Return the [x, y] coordinate for the center point of the cell that contains the specified text.  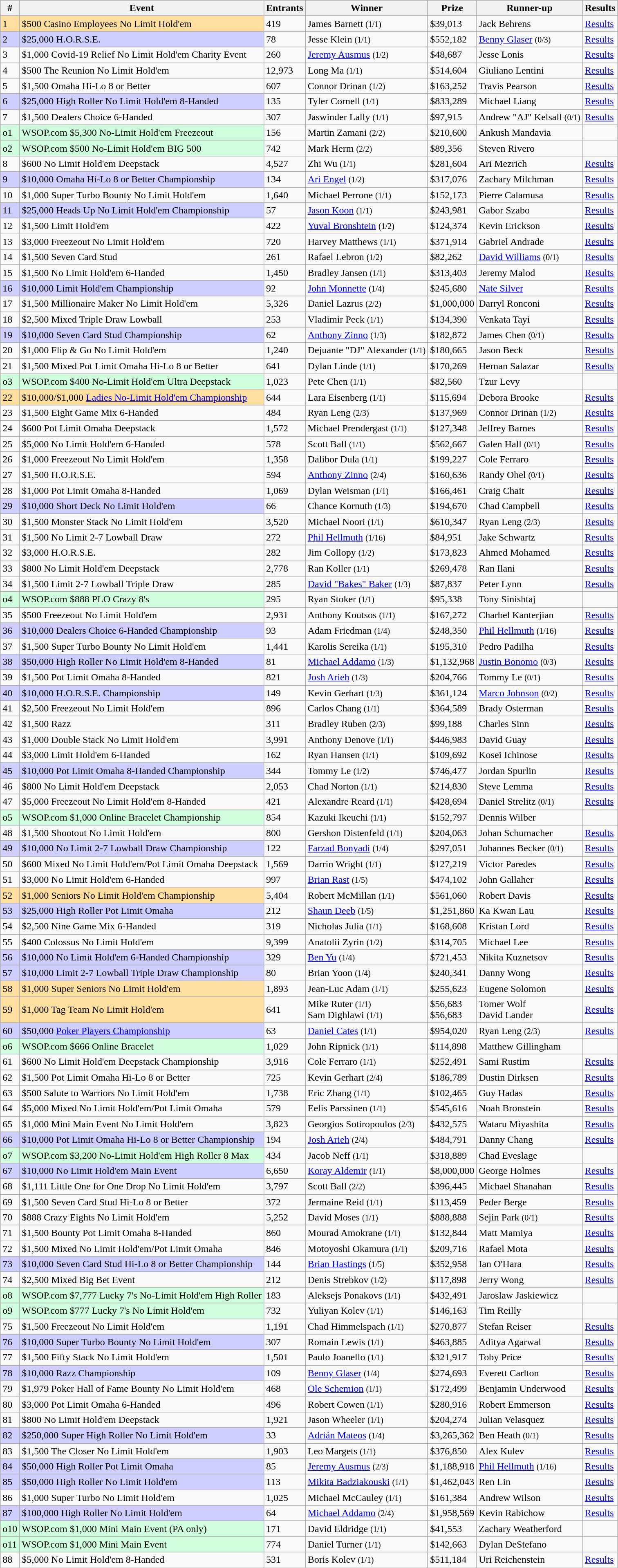
$113,459 [452, 1202]
WSOP.com $1,000 Mini Main Event (PA only) [142, 1529]
Long Ma (1/1) [366, 70]
$274,693 [452, 1373]
Anthony Denove (1/1) [366, 740]
$41,553 [452, 1529]
David "Bakes" Baker (1/3) [366, 584]
$5,000 Freezeout No Limit Hold'em 8-Handed [142, 802]
Kevin Rabichow [530, 1513]
$318,889 [452, 1155]
2,053 [284, 786]
$610,347 [452, 522]
1,240 [284, 350]
Jack Behrens [530, 24]
Sami Rustim [530, 1062]
484 [284, 413]
6 [10, 101]
36 [10, 630]
$182,872 [452, 335]
Pete Chen (1/1) [366, 381]
WSOP.com $888 PLO Crazy 8's [142, 599]
Jaswinder Lally (1/1) [366, 117]
47 [10, 802]
$1,251,860 [452, 911]
422 [284, 226]
$562,667 [452, 444]
$10,000 Seven Card Stud Championship [142, 335]
Winner [366, 8]
39 [10, 677]
3,797 [284, 1186]
Daniel Strelitz (0/1) [530, 802]
434 [284, 1155]
Prize [452, 8]
Martin Zamani (2/2) [366, 132]
24 [10, 428]
$400 Colossus No Limit Hold'em [142, 942]
Ole Schemion (1/1) [366, 1389]
38 [10, 662]
531 [284, 1560]
$99,188 [452, 724]
Chad Eveslage [530, 1155]
$500 The Reunion No Limit Hold'em [142, 70]
$432,575 [452, 1124]
$1,500 Pot Limit Omaha 8-Handed [142, 677]
Cole Ferraro (1/1) [366, 1062]
171 [284, 1529]
26 [10, 460]
Jesse Lonis [530, 55]
$1,000 Pot Limit Omaha 8-Handed [142, 491]
65 [10, 1124]
4,527 [284, 164]
Dylan Linde (1/1) [366, 366]
$600 No Limit Hold'em Deepstack [142, 164]
$50,000 High Roller Pot Limit Omaha [142, 1467]
496 [284, 1404]
Aditya Agarwal [530, 1342]
Runner-up [530, 8]
# [10, 8]
$2,500 Freezeout No Limit Hold'em [142, 709]
$146,163 [452, 1311]
344 [284, 771]
329 [284, 958]
$1,000 Super Seniors No Limit Hold'em [142, 989]
51 [10, 879]
$1,000 Seniors No Limit Hold'em Championship [142, 895]
Romain Lewis (1/1) [366, 1342]
$269,478 [452, 568]
31 [10, 537]
Koray Aldemir (1/1) [366, 1171]
$1,500 Eight Game Mix 6-Handed [142, 413]
2,778 [284, 568]
$194,670 [452, 506]
1,191 [284, 1326]
$552,182 [452, 39]
$600 Mixed No Limit Hold'em/Pot Limit Omaha Deepstack [142, 864]
$484,791 [452, 1140]
$10,000/$1,000 Ladies No-Limit Hold'em Championship [142, 397]
3 [10, 55]
$152,797 [452, 817]
Chad Himmelspach (1/1) [366, 1326]
854 [284, 817]
$50,000 Poker Players Championship [142, 1031]
Kevin Erickson [530, 226]
32 [10, 553]
70 [10, 1218]
Nate Silver [530, 288]
42 [10, 724]
594 [284, 475]
$280,916 [452, 1404]
Jake Schwartz [530, 537]
37 [10, 646]
46 [10, 786]
7 [10, 117]
$102,465 [452, 1093]
260 [284, 55]
$195,310 [452, 646]
Jeremy Malod [530, 273]
25 [10, 444]
56 [10, 958]
997 [284, 879]
Craig Chait [530, 491]
Robert Cowen (1/1) [366, 1404]
Gershon Distenfeld (1/1) [366, 833]
Tyler Cornell (1/1) [366, 101]
$446,983 [452, 740]
468 [284, 1389]
1,893 [284, 989]
Marco Johnson (0/2) [530, 693]
Eric Zhang (1/1) [366, 1093]
Venkata Tayi [530, 319]
Ahmed Mohamed [530, 553]
Anthony Zinno (1/3) [366, 335]
Ryan Hansen (1/1) [366, 755]
Rafael Mota [530, 1249]
$10,000 Pot Limit Omaha 8-Handed Championship [142, 771]
Tomer Wolf David Lander [530, 1010]
Robert McMillan (1/1) [366, 895]
Ran Koller (1/1) [366, 568]
Kazuki Ikeuchi (1/1) [366, 817]
Event [142, 8]
o10 [10, 1529]
Daniel Lazrus (2/2) [366, 304]
1,029 [284, 1046]
113 [284, 1482]
Travis Pearson [530, 86]
30 [10, 522]
Nikita Kuznetsov [530, 958]
$317,076 [452, 179]
o8 [10, 1295]
87 [10, 1513]
$50,000 High Roller No Limit Hold'em 8-Handed [142, 662]
Michael Addamo (2/4) [366, 1513]
$172,499 [452, 1389]
Kosei Ichinose [530, 755]
860 [284, 1233]
$1,500 Shootout No Limit Hold'em [142, 833]
Jeremy Ausmus (2/3) [366, 1467]
Jason Koon (1/1) [366, 211]
Robert Emmerson [530, 1404]
Daniel Cates (1/1) [366, 1031]
Chad Campbell [530, 506]
$82,560 [452, 381]
$3,000 H.O.R.S.E. [142, 553]
732 [284, 1311]
Andrew Wilson [530, 1498]
Adrián Mateos (1/4) [366, 1435]
$209,716 [452, 1249]
75 [10, 1326]
o2 [10, 148]
$56,683$56,683 [452, 1010]
Darryl Ronconi [530, 304]
Ka Kwan Lau [530, 911]
$500 Casino Employees No Limit Hold'em [142, 24]
$48,687 [452, 55]
644 [284, 397]
Randy Ohel (0/1) [530, 475]
Guy Hadas [530, 1093]
$376,850 [452, 1451]
821 [284, 677]
$248,350 [452, 630]
WSOP.com $7,777 Lucky 7's No-Limit Hold'em High Roller [142, 1295]
George Holmes [530, 1171]
$600 Pot Limit Omaha Deepstack [142, 428]
60 [10, 1031]
$1,500 Monster Stack No Limit Hold'em [142, 522]
84 [10, 1467]
Alexandre Reard (1/1) [366, 802]
Chad Norton (1/1) [366, 786]
Ari Mezrich [530, 164]
$186,789 [452, 1077]
$152,173 [452, 195]
Justin Bonomo (0/3) [530, 662]
$1,500 The Closer No Limit Hold'em [142, 1451]
Matt Mamiya [530, 1233]
720 [284, 242]
$199,227 [452, 460]
$10,000 Dealers Choice 6-Handed Championship [142, 630]
$214,830 [452, 786]
71 [10, 1233]
144 [284, 1264]
$600 No Limit Hold'em Deepstack Championship [142, 1062]
Tony Sinishtaj [530, 599]
58 [10, 989]
72 [10, 1249]
846 [284, 1249]
48 [10, 833]
1,025 [284, 1498]
742 [284, 148]
$1,000 Flip & Go No Limit Hold'em [142, 350]
$210,600 [452, 132]
3,991 [284, 740]
1,358 [284, 460]
$25,000 High Roller No Limit Hold'em 8-Handed [142, 101]
WSOP.com $3,200 No-Limit Hold'em High Roller 8 Max [142, 1155]
John Ripnick (1/1) [366, 1046]
Georgios Sotiropoulos (2/3) [366, 1124]
$1,000 Tag Team No Limit Hold'em [142, 1010]
o6 [10, 1046]
$1,111 Little One for One Drop No Limit Hold'em [142, 1186]
Shaun Deeb (1/5) [366, 911]
Victor Paredes [530, 864]
419 [284, 24]
8 [10, 164]
James Chen (0/1) [530, 335]
17 [10, 304]
$25,000 High Roller Pot Limit Omaha [142, 911]
Ankush Mandavia [530, 132]
Danny Wong [530, 973]
Kevin Gerhart (1/3) [366, 693]
20 [10, 350]
Pierre Calamusa [530, 195]
$109,692 [452, 755]
59 [10, 1010]
Anthony Koutsos (1/1) [366, 615]
421 [284, 802]
o3 [10, 381]
$10,000 No Limit Hold'em 6-Handed Championship [142, 958]
Leo Margets (1/1) [366, 1451]
Adam Friedman (1/4) [366, 630]
$2,500 Mixed Triple Draw Lowball [142, 319]
69 [10, 1202]
$245,680 [452, 288]
Charles Sinn [530, 724]
Debora Brooke [530, 397]
$173,823 [452, 553]
$1,000 Super Turbo Bounty No Limit Hold'em [142, 195]
$8,000,000 [452, 1171]
Jermaine Reid (1/1) [366, 1202]
52 [10, 895]
5,326 [284, 304]
$204,766 [452, 677]
$1,000 Covid-19 Relief No Limit Hold'em Charity Event [142, 55]
40 [10, 693]
o5 [10, 817]
282 [284, 553]
Denis Strebkov (1/2) [366, 1280]
$1,500 Millionaire Maker No Limit Hold'em [142, 304]
$1,500 Mixed No Limit Hold'em/Pot Limit Omaha [142, 1249]
1,569 [284, 864]
Benny Glaser (0/3) [530, 39]
Ari Engel (1/2) [366, 179]
Jesse Klein (1/1) [366, 39]
$321,917 [452, 1357]
Benny Glaser (1/4) [366, 1373]
6,650 [284, 1171]
607 [284, 86]
Paulo Joanello (1/1) [366, 1357]
David Eldridge (1/1) [366, 1529]
12,973 [284, 70]
$10,000 Limit Hold'em Championship [142, 288]
$50,000 High Roller No Limit Hold'em [142, 1482]
Jeremy Ausmus (1/2) [366, 55]
$270,877 [452, 1326]
$1,500 Freezeout No Limit Hold'em [142, 1326]
Kristan Lord [530, 926]
Mikita Badziakouski (1/1) [366, 1482]
$161,384 [452, 1498]
Aleksejs Ponakovs (1/1) [366, 1295]
Jean-Luc Adam (1/1) [366, 989]
$1,500 Pot Limit Omaha Hi-Lo 8 or Better [142, 1077]
$1,188,918 [452, 1467]
Brady Osterman [530, 709]
83 [10, 1451]
$1,500 Limit Hold'em [142, 226]
John Gallaher [530, 879]
$82,262 [452, 257]
Galen Hall (0/1) [530, 444]
$117,898 [452, 1280]
15 [10, 273]
319 [284, 926]
Tzur Levy [530, 381]
Motoyoshi Okamura (1/1) [366, 1249]
$114,898 [452, 1046]
Jason Beck [530, 350]
295 [284, 599]
1,903 [284, 1451]
Michael Noori (1/1) [366, 522]
$1,500 Dealers Choice 6-Handed [142, 117]
Jason Wheeler (1/1) [366, 1420]
$5,000 Mixed No Limit Hold'em/Pot Limit Omaha [142, 1108]
$252,491 [452, 1062]
$1,500 H.O.R.S.E. [142, 475]
9,399 [284, 942]
$833,289 [452, 101]
$1,462,043 [452, 1482]
135 [284, 101]
45 [10, 771]
Bradley Ruben (2/3) [366, 724]
43 [10, 740]
27 [10, 475]
$10,000 H.O.R.S.E. Championship [142, 693]
Danny Chang [530, 1140]
Ben Heath (0/1) [530, 1435]
Cole Ferraro [530, 460]
Dalibor Dula (1/1) [366, 460]
Scott Ball (2/2) [366, 1186]
Gabriel Andrade [530, 242]
Dennis Wilber [530, 817]
WSOP.com $500 No-Limit Hold'em BIG 500 [142, 148]
Brian Yoon (1/4) [366, 973]
$352,958 [452, 1264]
WSOP.com $5,300 No-Limit Hold'em Freezeout [142, 132]
$721,453 [452, 958]
Ren Lin [530, 1482]
61 [10, 1062]
3,520 [284, 522]
23 [10, 413]
Ian O'Hara [530, 1264]
$134,390 [452, 319]
$10,000 No Limit Hold'em Main Event [142, 1171]
82 [10, 1435]
Tommy Le (1/2) [366, 771]
Peter Lynn [530, 584]
$5,000 No Limit Hold'em 6-Handed [142, 444]
$364,589 [452, 709]
14 [10, 257]
5 [10, 86]
$25,000 H.O.R.S.E. [142, 39]
$2,500 Mixed Big Bet Event [142, 1280]
$1,000 Double Stack No Limit Hold'em [142, 740]
67 [10, 1171]
Scott Ball (1/1) [366, 444]
156 [284, 132]
Jacob Neff (1/1) [366, 1155]
$204,063 [452, 833]
285 [284, 584]
$124,374 [452, 226]
3,823 [284, 1124]
Farzad Bonyadi (1/4) [366, 848]
Carlos Chang (1/1) [366, 709]
Rafael Lebron (1/2) [366, 257]
$511,184 [452, 1560]
$168,608 [452, 926]
122 [284, 848]
WSOP.com $1,000 Mini Main Event [142, 1544]
Michael Perrone (1/1) [366, 195]
149 [284, 693]
$25,000 Heads Up No Limit Hold'em Championship [142, 211]
88 [10, 1560]
Brian Hastings (1/5) [366, 1264]
WSOP.com $1,000 Online Bracelet Championship [142, 817]
16 [10, 288]
$314,705 [452, 942]
1,640 [284, 195]
Stefan Reiser [530, 1326]
Toby Price [530, 1357]
Mark Herm (2/2) [366, 148]
Dustin Dirksen [530, 1077]
Zachary Milchman [530, 179]
$1,500 Seven Card Stud Hi-Lo 8 or Better [142, 1202]
1,572 [284, 428]
Sejin Park (0/1) [530, 1218]
$166,461 [452, 491]
Steven Rivero [530, 148]
$561,060 [452, 895]
$1,500 Bounty Pot Limit Omaha 8-Handed [142, 1233]
$115,694 [452, 397]
David Moses (1/1) [366, 1218]
Michael Prendergast (1/1) [366, 428]
$10,000 Short Deck No Limit Hold'em [142, 506]
109 [284, 1373]
Robert Davis [530, 895]
$5,000 No Limit Hold'em 8-Handed [142, 1560]
Michael Shanahan [530, 1186]
Wataru Miyashita [530, 1124]
74 [10, 1280]
54 [10, 926]
$888 Crazy Eights No Limit Hold'em [142, 1218]
Giuliano Lentini [530, 70]
$3,000 Freezeout No Limit Hold'em [142, 242]
Josh Arieh (2/4) [366, 1140]
183 [284, 1295]
$1,500 Mixed Pot Limit Omaha Hi-Lo 8 or Better [142, 366]
$1,500 Seven Card Stud [142, 257]
1,441 [284, 646]
$432,491 [452, 1295]
41 [10, 709]
$361,124 [452, 693]
$396,445 [452, 1186]
194 [284, 1140]
Yuval Bronshtein (1/2) [366, 226]
$100,000 High Roller No Limit Hold'em [142, 1513]
$746,477 [452, 771]
$10,000 Super Turbo Bounty No Limit Hold'em [142, 1342]
49 [10, 848]
$1,979 Poker Hall of Fame Bounty No Limit Hold'em [142, 1389]
Andrew "AJ" Kelsall (0/1) [530, 117]
Anthony Zinno (2/4) [366, 475]
$10,000 Razz Championship [142, 1373]
$1,500 No Limit Hold'em 6-Handed [142, 273]
77 [10, 1357]
1,023 [284, 381]
$10,000 No Limit 2-7 Lowball Draw Championship [142, 848]
Bradley Jansen (1/1) [366, 273]
Johannes Becker (0/1) [530, 848]
$474,102 [452, 879]
28 [10, 491]
Josh Arieh (1/3) [366, 677]
Zhi Wu (1/1) [366, 164]
Jordan Spurlin [530, 771]
Dylan Weisman (1/1) [366, 491]
Entrants [284, 8]
$97,915 [452, 117]
Hernan Salazar [530, 366]
Darrin Wright (1/1) [366, 864]
$3,000 No Limit Hold'em 6-Handed [142, 879]
1,738 [284, 1093]
$545,616 [452, 1108]
579 [284, 1108]
o4 [10, 599]
Benjamin Underwood [530, 1389]
$10,000 Omaha Hi-Lo 8 or Better Championship [142, 179]
Johan Schumacher [530, 833]
$313,403 [452, 273]
o9 [10, 1311]
34 [10, 584]
Matthew Gillingham [530, 1046]
$888,888 [452, 1218]
$137,969 [452, 413]
$1,000 Super Turbo No Limit Hold'em [142, 1498]
Chance Kornuth (1/3) [366, 506]
29 [10, 506]
$1,500 Razz [142, 724]
Michael Lee [530, 942]
2,931 [284, 615]
Charbel Kanterjian [530, 615]
$250,000 Super High Roller No Limit Hold'em [142, 1435]
Dylan DeStefano [530, 1544]
$167,272 [452, 615]
WSOP.com $400 No-Limit Hold'em Ultra Deepstack [142, 381]
Daniel Turner (1/1) [366, 1544]
Jim Collopy (1/2) [366, 553]
311 [284, 724]
$1,000,000 [452, 304]
$180,665 [452, 350]
10 [10, 195]
$500 Freezeout No Limit Hold'em [142, 615]
$10,000 Seven Card Stud Hi-Lo 8 or Better Championship [142, 1264]
Michael McCauley (1/1) [366, 1498]
Jaroslaw Jaskiewicz [530, 1295]
12 [10, 226]
$204,274 [452, 1420]
Julian Velasquez [530, 1420]
$297,051 [452, 848]
$1,500 Limit 2-7 Lowball Triple Draw [142, 584]
Zachary Weatherford [530, 1529]
Ben Yu (1/4) [366, 958]
$3,000 Limit Hold'em 6-Handed [142, 755]
$1,500 Fifty Stack No Limit Hold'em [142, 1357]
86 [10, 1498]
$84,951 [452, 537]
Harvey Matthews (1/1) [366, 242]
$95,338 [452, 599]
$514,604 [452, 70]
Alex Kulev [530, 1451]
19 [10, 335]
$127,219 [452, 864]
Uri Reichenstein [530, 1560]
James Barnett (1/1) [366, 24]
5,404 [284, 895]
$500 Salute to Warriors No Limit Hold'em [142, 1093]
Kevin Gerhart (2/4) [366, 1077]
$10,000 Limit 2-7 Lowball Triple Draw Championship [142, 973]
Everett Carlton [530, 1373]
John Monnette (1/4) [366, 288]
22 [10, 397]
261 [284, 257]
Peder Berge [530, 1202]
725 [284, 1077]
Jerry Wong [530, 1280]
$463,885 [452, 1342]
Nicholas Julia (1/1) [366, 926]
$127,348 [452, 428]
$10,000 Pot Limit Omaha Hi-Lo 8 or Better Championship [142, 1140]
Steve Lemma [530, 786]
Gabor Szabo [530, 211]
1,501 [284, 1357]
Tim Reilly [530, 1311]
David Williams (0/1) [530, 257]
$1,500 Omaha Hi-Lo 8 or Better [142, 86]
53 [10, 911]
$160,636 [452, 475]
50 [10, 864]
Boris Kolev (1/1) [366, 1560]
Vladimir Peck (1/1) [366, 319]
Michael Liang [530, 101]
$1,132,968 [452, 662]
o1 [10, 132]
$371,914 [452, 242]
1,069 [284, 491]
5,252 [284, 1218]
18 [10, 319]
$954,020 [452, 1031]
Ryan Stoker (1/1) [366, 599]
Brian Rast (1/5) [366, 879]
WSOP.com $777 Lucky 7's No Limit Hold'em [142, 1311]
134 [284, 179]
Yuliyan Kolev (1/1) [366, 1311]
1,450 [284, 273]
Pedro Padilha [530, 646]
272 [284, 537]
Anatolii Zyrin (1/2) [366, 942]
Lara Eisenberg (1/1) [366, 397]
$240,341 [452, 973]
Noah Bronstein [530, 1108]
$1,500 Super Turbo Bounty No Limit Hold'em [142, 646]
Jeffrey Barnes [530, 428]
92 [284, 288]
21 [10, 366]
$281,604 [452, 164]
800 [284, 833]
3,916 [284, 1062]
68 [10, 1186]
$1,000 Freezeout No Limit Hold'em [142, 460]
WSOP.com $666 Online Bracelet [142, 1046]
Eelis Parssinen (1/1) [366, 1108]
Mourad Amokrane (1/1) [366, 1233]
$2,500 Nine Game Mix 6-Handed [142, 926]
79 [10, 1389]
Mike Ruter (1/1) Sam Dighlawi (1/1) [366, 1010]
Tommy Le (0/1) [530, 677]
o7 [10, 1155]
$1,500 No Limit 2-7 Lowball Draw [142, 537]
David Guay [530, 740]
$3,000 Pot Limit Omaha 6-Handed [142, 1404]
$255,623 [452, 989]
$1,958,569 [452, 1513]
Eugene Solomon [530, 989]
35 [10, 615]
1,921 [284, 1420]
774 [284, 1544]
$1,000 Mini Main Event No Limit Hold'em [142, 1124]
44 [10, 755]
Michael Addamo (1/3) [366, 662]
578 [284, 444]
253 [284, 319]
$428,694 [452, 802]
$163,252 [452, 86]
11 [10, 211]
$142,663 [452, 1544]
$170,269 [452, 366]
$89,356 [452, 148]
93 [284, 630]
Dejuante "DJ" Alexander (1/1) [366, 350]
o11 [10, 1544]
$243,981 [452, 211]
372 [284, 1202]
$132,844 [452, 1233]
$39,013 [452, 24]
2 [10, 39]
896 [284, 709]
55 [10, 942]
73 [10, 1264]
13 [10, 242]
$3,265,362 [452, 1435]
$87,837 [452, 584]
Karolis Sereika (1/1) [366, 646]
9 [10, 179]
76 [10, 1342]
162 [284, 755]
Ran Ilani [530, 568]
1 [10, 24]
4 [10, 70]
